Output the (X, Y) coordinate of the center of the cell containing the given text.  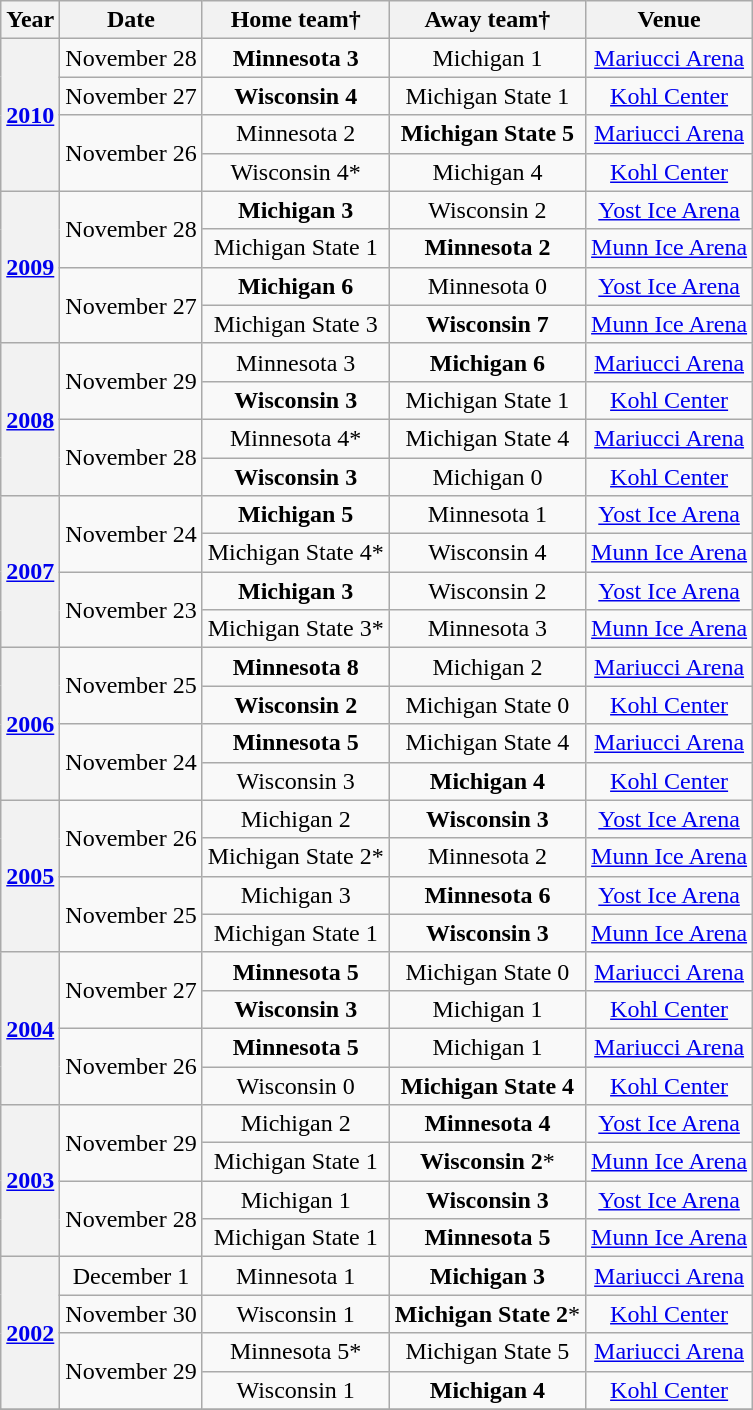
Date (131, 20)
Minnesota 0 (487, 286)
Wisconsin 7 (487, 324)
2005 (30, 876)
2009 (30, 267)
November 30 (131, 1314)
Year (30, 20)
Home team† (296, 20)
Minnesota 6 (487, 895)
December 1 (131, 1276)
2006 (30, 724)
2007 (30, 572)
Minnesota 4* (296, 438)
2010 (30, 115)
2008 (30, 419)
Minnesota 5* (296, 1352)
Michigan 0 (487, 477)
Venue (670, 20)
Minnesota 8 (296, 667)
Minnesota 4 (487, 1124)
2002 (30, 1333)
2003 (30, 1181)
Wisconsin 2* (487, 1162)
Michigan State 4* (296, 553)
Away team† (487, 20)
November 23 (131, 610)
Wisconsin 0 (296, 1085)
Wisconsin 4* (296, 172)
Michigan State 3 (296, 324)
Michigan State 3* (296, 629)
2004 (30, 1028)
Michigan 5 (296, 515)
